Search for the cell housing the specified text and yield its [x, y] center coordinate. 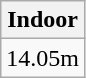
14.05m [43, 58]
Indoor [43, 20]
